For the text-containing cell, return its midpoint in (X, Y) coordinate format. 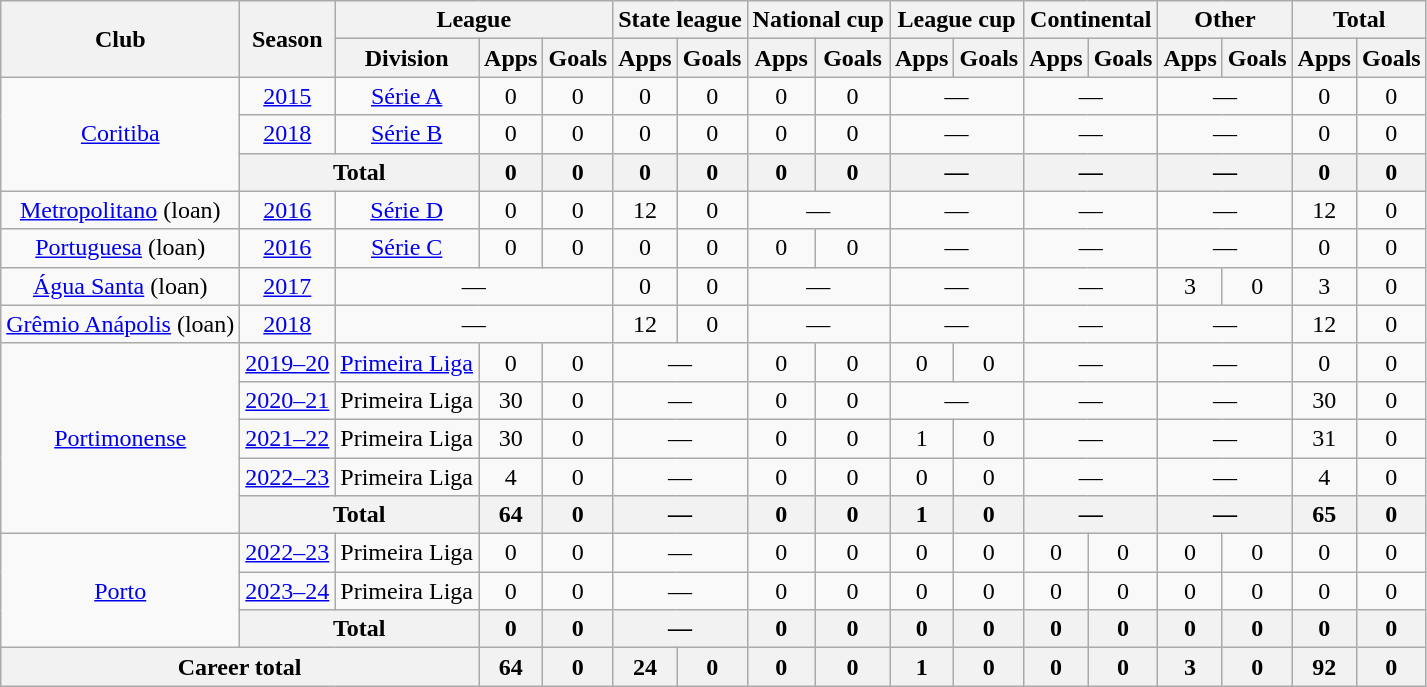
Série A (407, 96)
Série B (407, 134)
Division (407, 58)
League cup (957, 20)
2019–20 (288, 362)
Career total (240, 667)
Metropolitano (loan) (120, 210)
65 (1324, 515)
Continental (1091, 20)
Água Santa (loan) (120, 286)
Club (120, 39)
31 (1324, 438)
Other (1225, 20)
Portimonense (120, 438)
92 (1324, 667)
Série C (407, 248)
Porto (120, 591)
League (474, 20)
2023–24 (288, 591)
National cup (818, 20)
Grêmio Anápolis (loan) (120, 324)
2017 (288, 286)
Season (288, 39)
2015 (288, 96)
24 (645, 667)
Coritiba (120, 134)
State league (680, 20)
2020–21 (288, 400)
2021–22 (288, 438)
Portuguesa (loan) (120, 248)
Série D (407, 210)
